Locate the cell with the specified text and output its [X, Y] center coordinate. 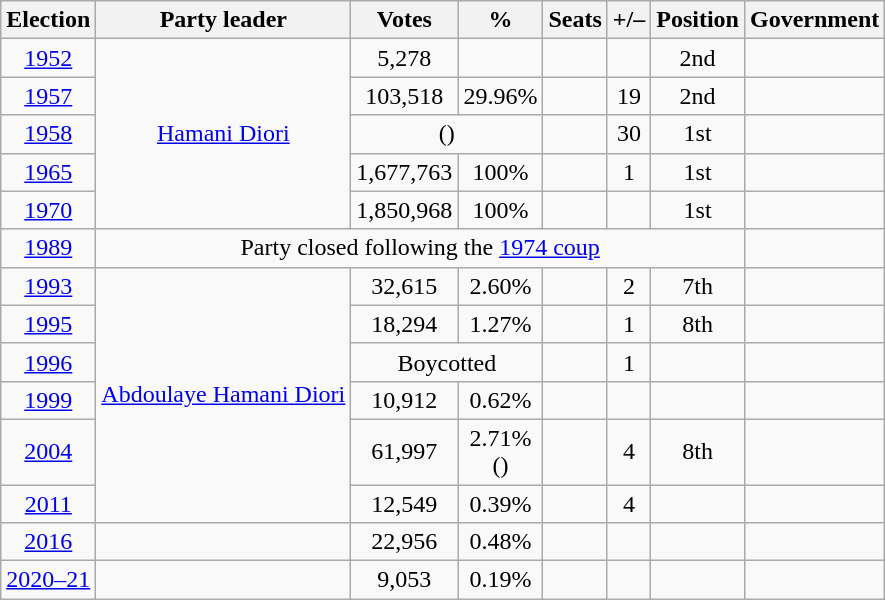
1995 [48, 324]
0.62% [500, 400]
1,850,968 [404, 210]
() [447, 134]
0.39% [500, 503]
29.96% [500, 96]
1970 [48, 210]
18,294 [404, 324]
1965 [48, 172]
32,615 [404, 286]
Election [48, 20]
0.48% [500, 542]
Position [698, 20]
2011 [48, 503]
5,278 [404, 58]
1999 [48, 400]
Party leader [224, 20]
7th [698, 286]
2016 [48, 542]
1996 [48, 362]
Seats [575, 20]
Boycotted [447, 362]
103,518 [404, 96]
Party closed following the 1974 coup [420, 248]
1,677,763 [404, 172]
2.60% [500, 286]
Hamani Diori [224, 134]
1993 [48, 286]
30 [628, 134]
22,956 [404, 542]
2.71%() [500, 452]
Votes [404, 20]
19 [628, 96]
12,549 [404, 503]
1.27% [500, 324]
2020–21 [48, 580]
61,997 [404, 452]
1952 [48, 58]
Government [814, 20]
2 [628, 286]
10,912 [404, 400]
+/– [628, 20]
9,053 [404, 580]
Abdoulaye Hamani Diori [224, 394]
2004 [48, 452]
1957 [48, 96]
1958 [48, 134]
1989 [48, 248]
0.19% [500, 580]
% [500, 20]
